Scan for the cell matching the given text and deliver its [X, Y] coordinate at center. 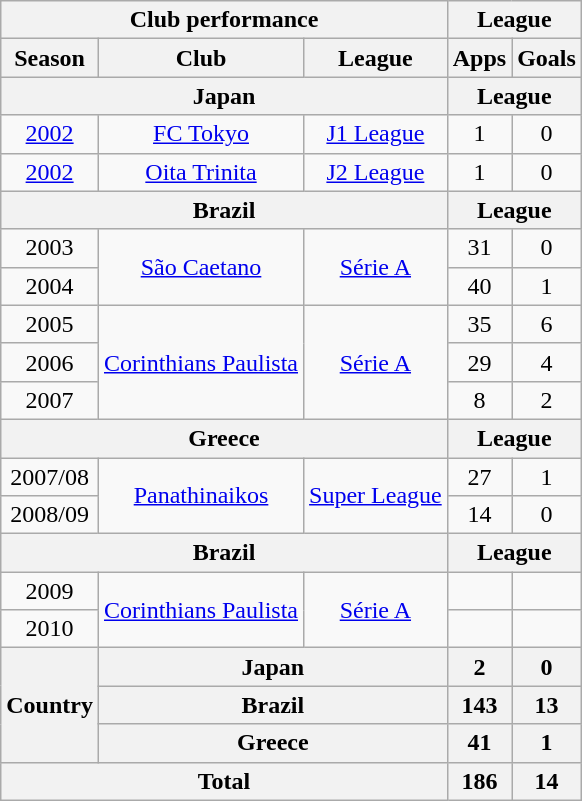
2010 [50, 629]
Goals [547, 58]
2008/09 [50, 515]
6 [547, 324]
Total [224, 781]
29 [479, 362]
Apps [479, 58]
FC Tokyo [200, 134]
35 [479, 324]
41 [479, 743]
2004 [50, 286]
Season [50, 58]
2009 [50, 591]
Super League [376, 496]
Country [50, 705]
8 [479, 400]
Panathinaikos [200, 496]
J1 League [376, 134]
40 [479, 286]
13 [547, 705]
São Caetano [200, 267]
Oita Trinita [200, 172]
2007 [50, 400]
Club performance [224, 20]
2007/08 [50, 477]
2005 [50, 324]
J2 League [376, 172]
27 [479, 477]
2006 [50, 362]
2003 [50, 248]
143 [479, 705]
31 [479, 248]
4 [547, 362]
186 [479, 781]
Club [200, 58]
